Capture the cell that displays the provided text and extract its (x, y) central coordinate. 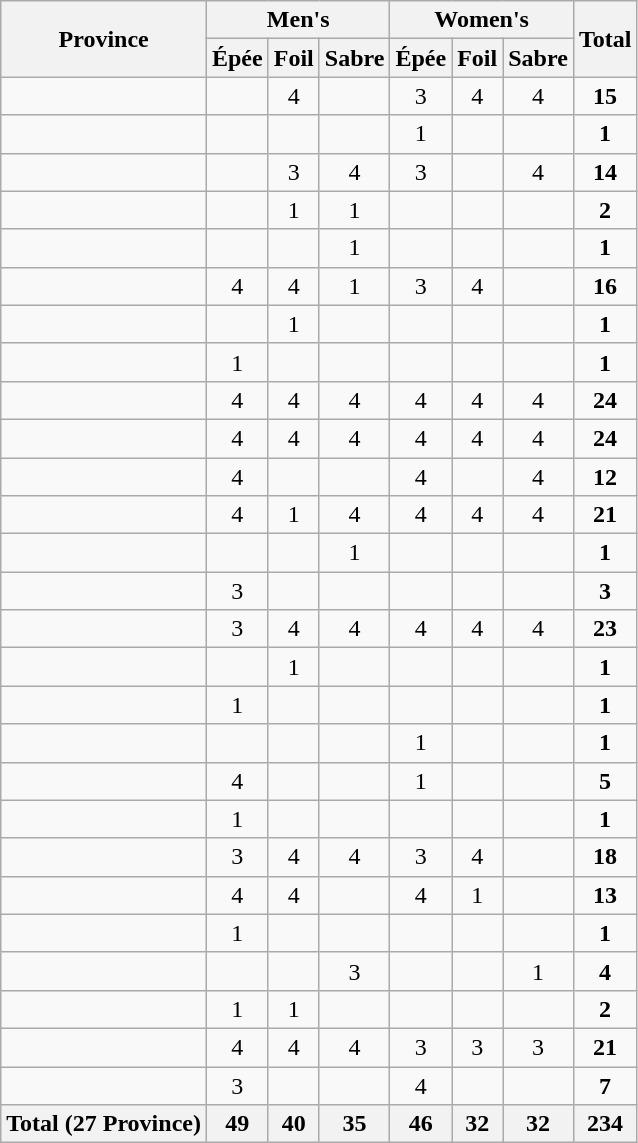
Total (27 Province) (104, 1124)
234 (605, 1124)
16 (605, 286)
Men's (298, 20)
35 (354, 1124)
7 (605, 1085)
13 (605, 895)
15 (605, 96)
23 (605, 629)
40 (294, 1124)
49 (237, 1124)
12 (605, 477)
5 (605, 781)
46 (421, 1124)
Women's (482, 20)
18 (605, 857)
Total (605, 39)
Province (104, 39)
14 (605, 172)
